Return the [X, Y] coordinate for the center point of the cell that contains the specified text.  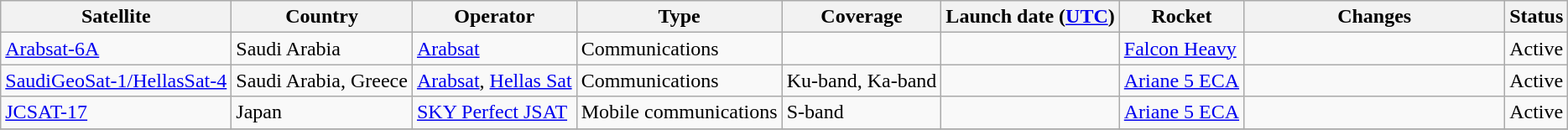
S-band [862, 112]
Type [680, 17]
Changes [1374, 17]
Arabsat, Hellas Sat [494, 81]
SKY Perfect JSAT [494, 112]
Ku-band, Ka-band [862, 81]
SaudiGeoSat-1/HellasSat-4 [116, 81]
Rocket [1181, 17]
Coverage [862, 17]
JCSAT-17 [116, 112]
Mobile communications [680, 112]
Operator [494, 17]
Saudi Arabia [322, 49]
Japan [322, 112]
Status [1537, 17]
Satellite [116, 17]
Launch date (UTC) [1030, 17]
Arabsat-6A [116, 49]
Country [322, 17]
Falcon Heavy [1181, 49]
Saudi Arabia, Greece [322, 81]
Arabsat [494, 49]
